Detect which cell encompasses the target text, then output its [x, y] center coordinate. 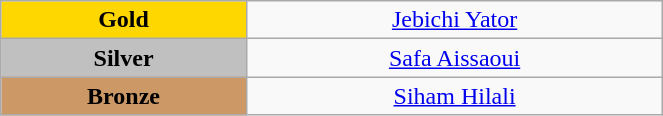
Bronze [124, 96]
Silver [124, 58]
Gold [124, 20]
Safa Aissaoui [454, 58]
Jebichi Yator [454, 20]
Siham Hilali [454, 96]
